Locate the cell with the specified text and output its (x, y) center coordinate. 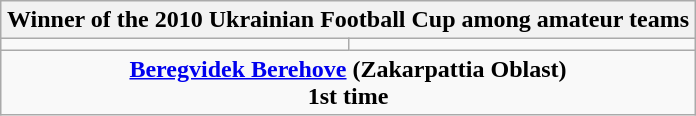
Beregvidek Berehove (Zakarpattia Oblast)1st time (348, 82)
Winner of the 2010 Ukrainian Football Cup among amateur teams (348, 20)
